Search for the cell housing the specified text and yield its [x, y] center coordinate. 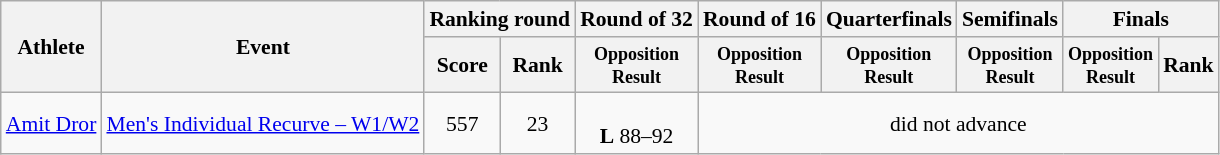
Round of 16 [760, 19]
557 [462, 124]
Men's Individual Recurve – W1/W2 [262, 124]
Event [262, 47]
did not advance [958, 124]
23 [538, 124]
Ranking round [500, 19]
Athlete [52, 47]
Quarterfinals [889, 19]
Semifinals [1010, 19]
Amit Dror [52, 124]
Finals [1141, 19]
Round of 32 [636, 19]
Score [462, 65]
L 88–92 [636, 124]
